Output the (x, y) coordinate of the center of the cell containing the given text.  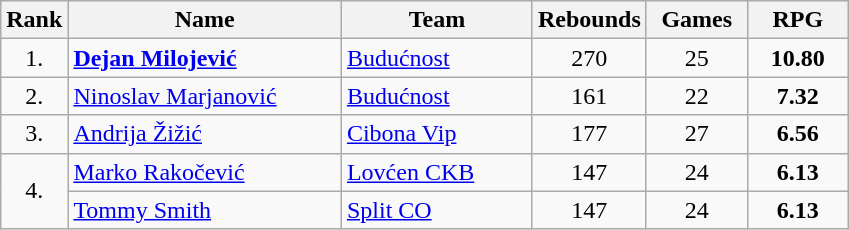
3. (34, 134)
2. (34, 96)
270 (589, 58)
25 (696, 58)
161 (589, 96)
Games (696, 20)
6.56 (798, 134)
Split CO (436, 210)
Tommy Smith (205, 210)
Dejan Milojević (205, 58)
Ninoslav Marjanović (205, 96)
Rank (34, 20)
Andrija Žižić (205, 134)
Lovćen CKB (436, 172)
Team (436, 20)
7.32 (798, 96)
Marko Rakočević (205, 172)
RPG (798, 20)
22 (696, 96)
4. (34, 191)
10.80 (798, 58)
1. (34, 58)
Name (205, 20)
27 (696, 134)
Rebounds (589, 20)
177 (589, 134)
Cibona Vip (436, 134)
